Search for the cell housing the specified text and yield its (X, Y) center coordinate. 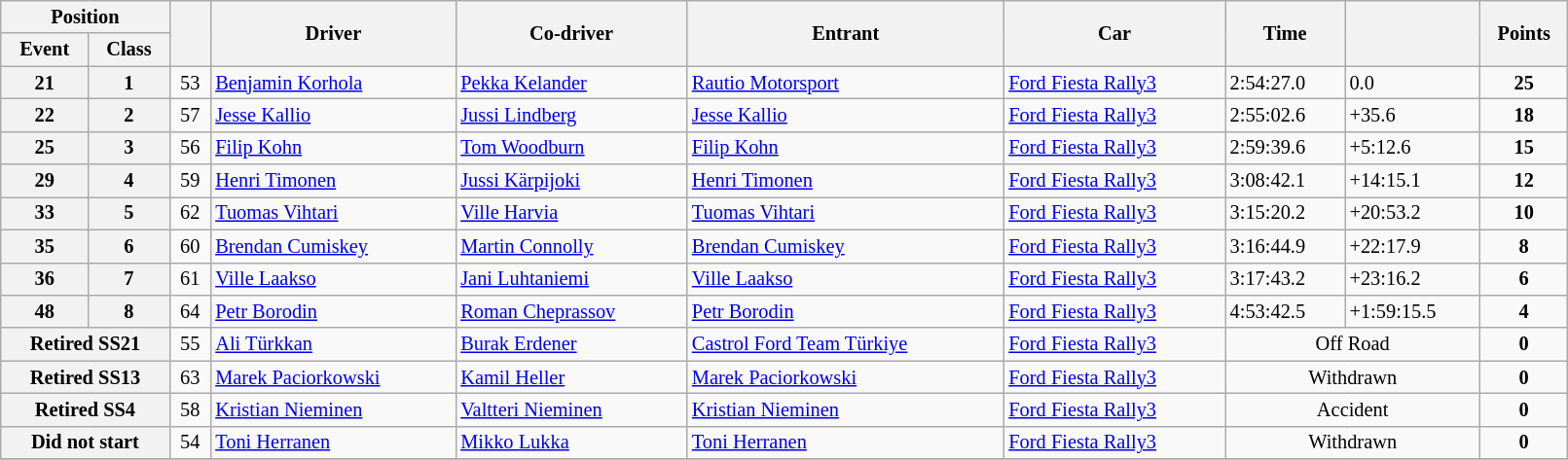
Accident (1353, 409)
3:08:42.1 (1285, 181)
Time (1285, 33)
Jani Luhtaniemi (571, 279)
61 (190, 279)
2:55:02.6 (1285, 115)
Benjamin Korhola (333, 83)
+1:59:15.5 (1413, 311)
Valtteri Nieminen (571, 409)
Position (86, 17)
57 (190, 115)
7 (128, 279)
22 (45, 115)
+5:12.6 (1413, 148)
+35.6 (1413, 115)
56 (190, 148)
2:54:27.0 (1285, 83)
Burak Erdener (571, 344)
1 (128, 83)
Kamil Heller (571, 377)
3:16:44.9 (1285, 246)
Jussi Kärpijoki (571, 181)
35 (45, 246)
Co-driver (571, 33)
+23:16.2 (1413, 279)
60 (190, 246)
+20:53.2 (1413, 213)
Mikko Lukka (571, 442)
Martin Connolly (571, 246)
+22:17.9 (1413, 246)
Event (45, 50)
Ville Harvia (571, 213)
15 (1524, 148)
3 (128, 148)
48 (45, 311)
Rautio Motorsport (845, 83)
2:59:39.6 (1285, 148)
Off Road (1353, 344)
Car (1113, 33)
5 (128, 213)
54 (190, 442)
10 (1524, 213)
63 (190, 377)
0.0 (1413, 83)
2 (128, 115)
62 (190, 213)
36 (45, 279)
Roman Cheprassov (571, 311)
Retired SS4 (86, 409)
Class (128, 50)
Retired SS13 (86, 377)
Retired SS21 (86, 344)
12 (1524, 181)
Castrol Ford Team Türkiye (845, 344)
4:53:42.5 (1285, 311)
33 (45, 213)
Entrant (845, 33)
Did not start (86, 442)
21 (45, 83)
Jussi Lindberg (571, 115)
58 (190, 409)
18 (1524, 115)
55 (190, 344)
64 (190, 311)
53 (190, 83)
3:15:20.2 (1285, 213)
59 (190, 181)
Ali Türkkan (333, 344)
+14:15.1 (1413, 181)
Driver (333, 33)
29 (45, 181)
Pekka Kelander (571, 83)
3:17:43.2 (1285, 279)
Tom Woodburn (571, 148)
Points (1524, 33)
